Locate the cell with the specified text and output its [x, y] center coordinate. 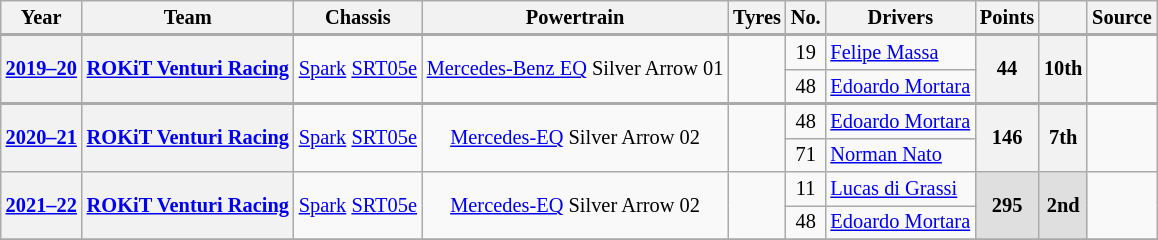
Lucas di Grassi [901, 189]
No. [806, 17]
2nd [1063, 206]
Drivers [901, 17]
Norman Nato [901, 155]
2021–22 [42, 206]
71 [806, 155]
Team [188, 17]
10th [1063, 70]
146 [1007, 138]
Powertrain [575, 17]
44 [1007, 70]
Felipe Massa [901, 52]
Mercedes-Benz EQ Silver Arrow 01 [575, 70]
Tyres [757, 17]
295 [1007, 206]
2020–21 [42, 138]
7th [1063, 138]
Year [42, 17]
2019–20 [42, 70]
Chassis [358, 17]
19 [806, 52]
Points [1007, 17]
11 [806, 189]
Source [1122, 17]
